From the cell containing the given text, extract its center point as [X, Y] coordinate. 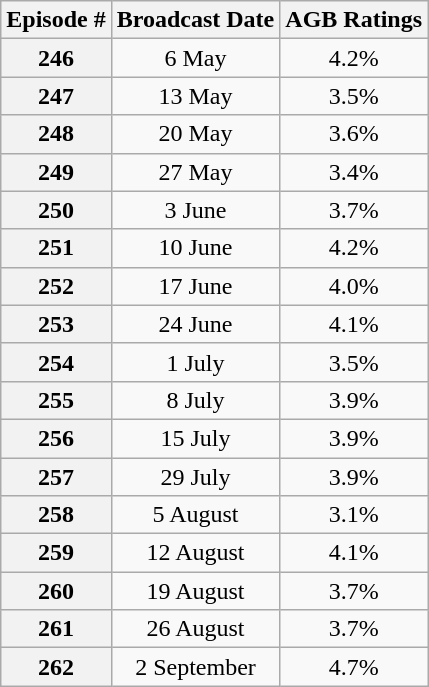
255 [56, 400]
246 [56, 58]
1 July [196, 362]
AGB Ratings [354, 20]
13 May [196, 96]
8 July [196, 400]
257 [56, 477]
6 May [196, 58]
12 August [196, 553]
3 June [196, 210]
260 [56, 591]
26 August [196, 629]
27 May [196, 172]
258 [56, 515]
2 September [196, 667]
259 [56, 553]
3.6% [354, 134]
252 [56, 286]
4.0% [354, 286]
3.1% [354, 515]
Episode # [56, 20]
251 [56, 248]
15 July [196, 438]
250 [56, 210]
249 [56, 172]
29 July [196, 477]
5 August [196, 515]
262 [56, 667]
17 June [196, 286]
253 [56, 324]
24 June [196, 324]
248 [56, 134]
10 June [196, 248]
4.7% [354, 667]
256 [56, 438]
20 May [196, 134]
261 [56, 629]
247 [56, 96]
254 [56, 362]
Broadcast Date [196, 20]
3.4% [354, 172]
19 August [196, 591]
